Find where the given text appears and provide that cell's center as (x, y) coordinate. 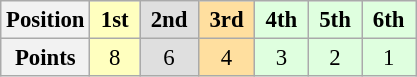
Position (46, 20)
2nd (170, 20)
4 (226, 58)
2 (335, 58)
Points (46, 58)
4th (282, 20)
3rd (226, 20)
1 (389, 58)
8 (115, 58)
3 (282, 58)
5th (335, 20)
6 (170, 58)
6th (389, 20)
1st (115, 20)
